For the text-containing cell, return its midpoint in (X, Y) coordinate format. 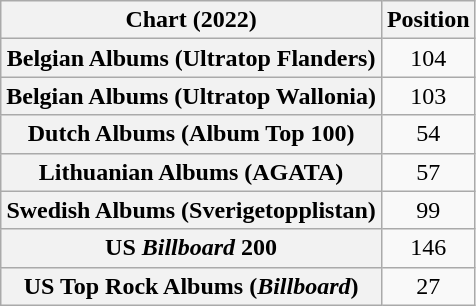
Belgian Albums (Ultratop Flanders) (192, 58)
US Top Rock Albums (Billboard) (192, 286)
US Billboard 200 (192, 248)
103 (428, 96)
Lithuanian Albums (AGATA) (192, 172)
Swedish Albums (Sverigetopplistan) (192, 210)
Position (428, 20)
54 (428, 134)
27 (428, 286)
99 (428, 210)
57 (428, 172)
Belgian Albums (Ultratop Wallonia) (192, 96)
Chart (2022) (192, 20)
146 (428, 248)
Dutch Albums (Album Top 100) (192, 134)
104 (428, 58)
